Locate the cell with the specified text and output its [x, y] center coordinate. 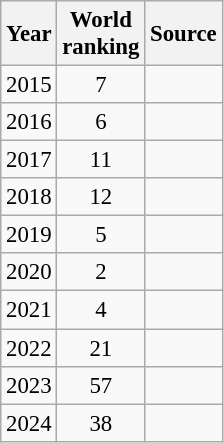
6 [101, 122]
Worldranking [101, 34]
Source [184, 34]
2 [101, 273]
2022 [29, 348]
2015 [29, 85]
2018 [29, 197]
2016 [29, 122]
12 [101, 197]
2019 [29, 235]
11 [101, 160]
2020 [29, 273]
7 [101, 85]
2017 [29, 160]
2023 [29, 385]
Year [29, 34]
38 [101, 423]
4 [101, 310]
21 [101, 348]
2024 [29, 423]
2021 [29, 310]
57 [101, 385]
5 [101, 235]
